Scan for the cell matching the given text and deliver its (X, Y) coordinate at center. 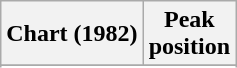
Peak position (189, 34)
Chart (1982) (72, 34)
